Provide the [X, Y] coordinate of the cell's center where the given text is located.  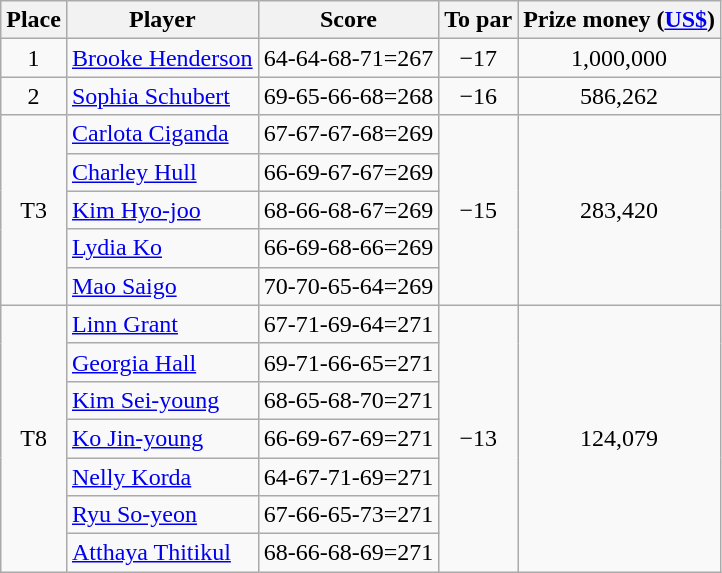
124,079 [620, 438]
67-66-65-73=271 [348, 515]
T8 [34, 438]
69-65-66-68=268 [348, 96]
Atthaya Thitikul [162, 553]
67-67-67-68=269 [348, 134]
Georgia Hall [162, 362]
2 [34, 96]
586,262 [620, 96]
T3 [34, 210]
Sophia Schubert [162, 96]
Lydia Ko [162, 248]
69-71-66-65=271 [348, 362]
Prize money (US$) [620, 20]
66-69-67-69=271 [348, 438]
−15 [478, 210]
64-64-68-71=267 [348, 58]
70-70-65-64=269 [348, 286]
64-67-71-69=271 [348, 477]
Charley Hull [162, 172]
Kim Sei-young [162, 400]
−17 [478, 58]
283,420 [620, 210]
Carlota Ciganda [162, 134]
1,000,000 [620, 58]
68-66-68-67=269 [348, 210]
1 [34, 58]
Ryu So-yeon [162, 515]
68-65-68-70=271 [348, 400]
Mao Saigo [162, 286]
To par [478, 20]
66-69-68-66=269 [348, 248]
Linn Grant [162, 324]
66-69-67-67=269 [348, 172]
Brooke Henderson [162, 58]
Player [162, 20]
−13 [478, 438]
Nelly Korda [162, 477]
Ko Jin-young [162, 438]
Score [348, 20]
68-66-68-69=271 [348, 553]
−16 [478, 96]
Kim Hyo-joo [162, 210]
Place [34, 20]
67-71-69-64=271 [348, 324]
